Capture the cell that displays the provided text and extract its (x, y) central coordinate. 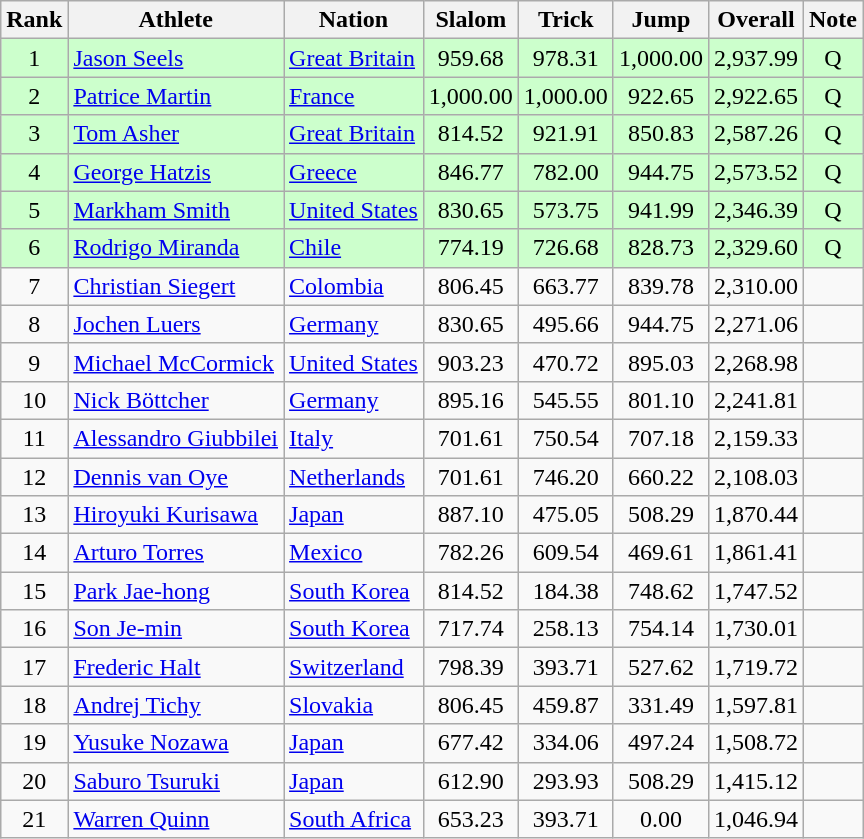
2,937.99 (756, 58)
Rank (34, 20)
828.73 (660, 248)
15 (34, 591)
750.54 (566, 438)
10 (34, 400)
331.49 (660, 705)
Slovakia (354, 705)
France (354, 96)
717.74 (470, 629)
746.20 (566, 477)
2,346.39 (756, 210)
7 (34, 286)
1,730.01 (756, 629)
Arturo Torres (176, 553)
2,587.26 (756, 134)
1,508.72 (756, 743)
527.62 (660, 667)
782.00 (566, 172)
Netherlands (354, 477)
2,108.03 (756, 477)
1,597.81 (756, 705)
1,747.52 (756, 591)
774.19 (470, 248)
Greece (354, 172)
184.38 (566, 591)
Warren Quinn (176, 819)
South Africa (354, 819)
Mexico (354, 553)
677.42 (470, 743)
Christian Siegert (176, 286)
Overall (756, 20)
707.18 (660, 438)
Yusuke Nozawa (176, 743)
Patrice Martin (176, 96)
653.23 (470, 819)
748.62 (660, 591)
2,241.81 (756, 400)
2,310.00 (756, 286)
545.55 (566, 400)
2,329.60 (756, 248)
2,573.52 (756, 172)
Dennis van Oye (176, 477)
798.39 (470, 667)
George Hatzis (176, 172)
978.31 (566, 58)
Son Je-min (176, 629)
663.77 (566, 286)
12 (34, 477)
921.91 (566, 134)
2,922.65 (756, 96)
Nick Böttcher (176, 400)
1,870.44 (756, 515)
20 (34, 781)
Athlete (176, 20)
Michael McCormick (176, 362)
Rodrigo Miranda (176, 248)
1,415.12 (756, 781)
4 (34, 172)
839.78 (660, 286)
895.16 (470, 400)
726.68 (566, 248)
18 (34, 705)
334.06 (566, 743)
660.22 (660, 477)
Italy (354, 438)
5 (34, 210)
801.10 (660, 400)
293.93 (566, 781)
2,271.06 (756, 324)
Markham Smith (176, 210)
Andrej Tichy (176, 705)
6 (34, 248)
1,861.41 (756, 553)
459.87 (566, 705)
1,046.94 (756, 819)
Slalom (470, 20)
2,268.98 (756, 362)
959.68 (470, 58)
609.54 (566, 553)
470.72 (566, 362)
497.24 (660, 743)
Jason Seels (176, 58)
475.05 (566, 515)
612.90 (470, 781)
2 (34, 96)
Jochen Luers (176, 324)
941.99 (660, 210)
Nation (354, 20)
922.65 (660, 96)
Frederic Halt (176, 667)
Alessandro Giubbilei (176, 438)
Saburo Tsuruki (176, 781)
8 (34, 324)
573.75 (566, 210)
Switzerland (354, 667)
0.00 (660, 819)
Chile (354, 248)
Park Jae-hong (176, 591)
Jump (660, 20)
2,159.33 (756, 438)
Hiroyuki Kurisawa (176, 515)
19 (34, 743)
469.61 (660, 553)
1 (34, 58)
16 (34, 629)
850.83 (660, 134)
895.03 (660, 362)
Tom Asher (176, 134)
17 (34, 667)
Colombia (354, 286)
903.23 (470, 362)
11 (34, 438)
846.77 (470, 172)
782.26 (470, 553)
495.66 (566, 324)
1,719.72 (756, 667)
Note (834, 20)
Trick (566, 20)
9 (34, 362)
13 (34, 515)
258.13 (566, 629)
754.14 (660, 629)
14 (34, 553)
21 (34, 819)
887.10 (470, 515)
3 (34, 134)
